Return [X, Y] of the center of cell containing provided text 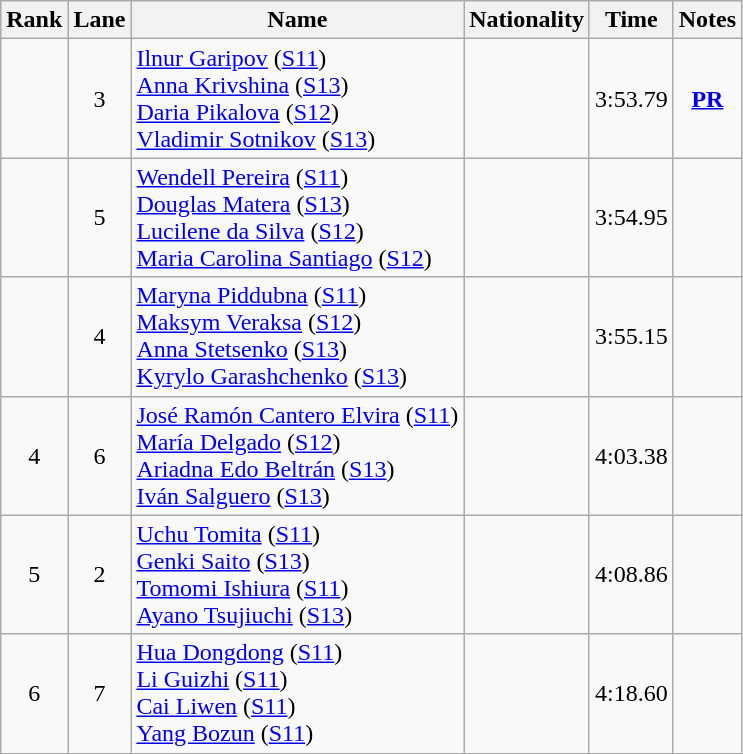
2 [100, 574]
Name [298, 20]
3:55.15 [631, 336]
Lane [100, 20]
José Ramón Cantero Elvira (S11)María Delgado (S12)Ariadna Edo Beltrán (S13)Iván Salguero (S13) [298, 456]
Maryna Piddubna (S11)Maksym Veraksa (S12)Anna Stetsenko (S13)Kyrylo Garashchenko (S13) [298, 336]
Rank [34, 20]
Ilnur Garipov (S11)Anna Krivshina (S13)Daria Pikalova (S12)Vladimir Sotnikov (S13) [298, 98]
3:53.79 [631, 98]
Notes [707, 20]
4:08.86 [631, 574]
3 [100, 98]
Hua Dongdong (S11)Li Guizhi (S11)Cai Liwen (S11)Yang Bozun (S11) [298, 694]
7 [100, 694]
4:03.38 [631, 456]
Time [631, 20]
PR [707, 98]
3:54.95 [631, 218]
Uchu Tomita (S11)Genki Saito (S13)Tomomi Ishiura (S11)Ayano Tsujiuchi (S13) [298, 574]
Wendell Pereira (S11)Douglas Matera (S13)Lucilene da Silva (S12)Maria Carolina Santiago (S12) [298, 218]
Nationality [527, 20]
4:18.60 [631, 694]
